Search for the cell housing the specified text and yield its (x, y) center coordinate. 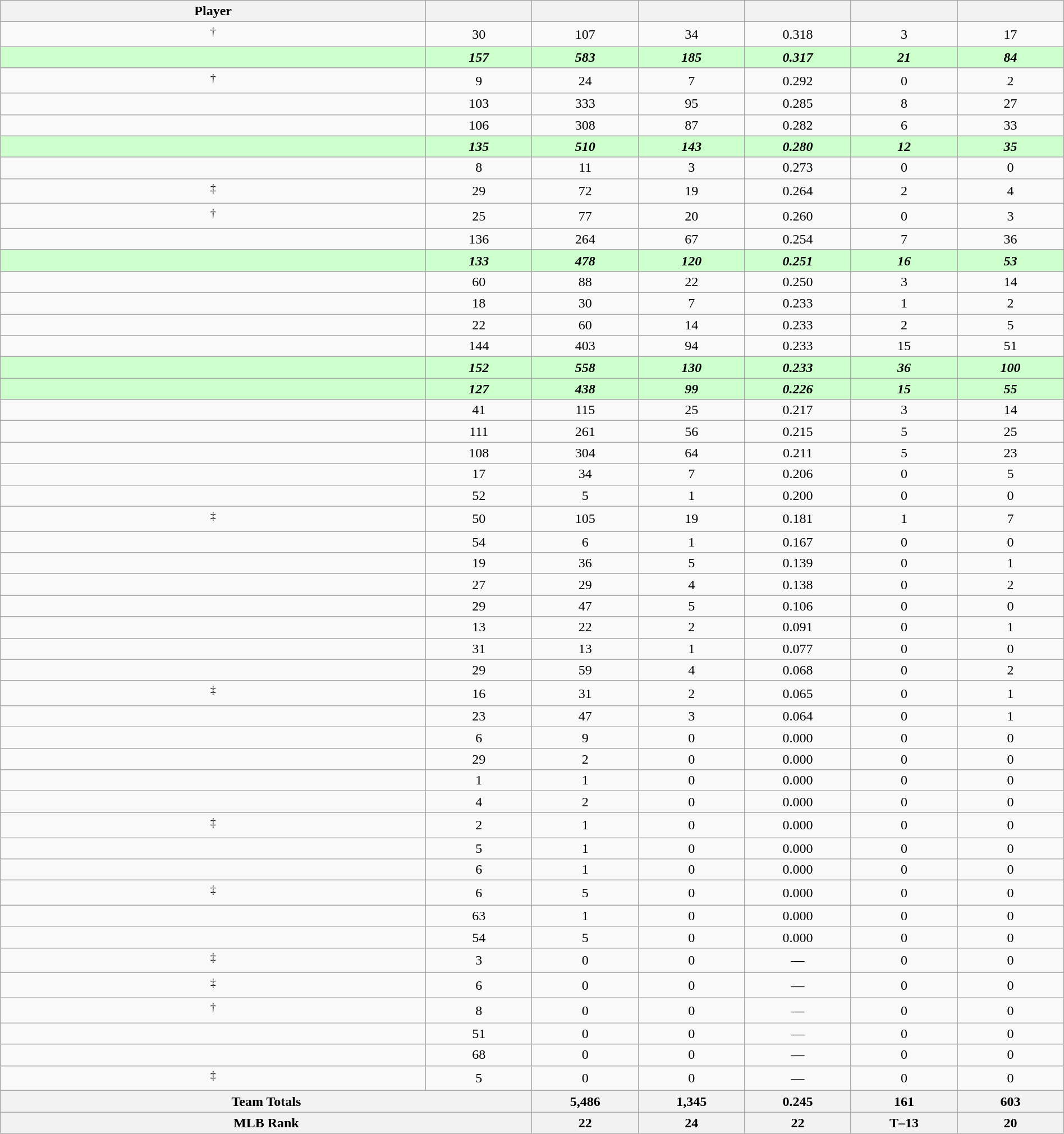
50 (479, 518)
67 (691, 239)
157 (479, 57)
5,486 (585, 1101)
68 (479, 1055)
0.077 (798, 649)
0.215 (798, 431)
77 (585, 217)
111 (479, 431)
304 (585, 453)
333 (585, 104)
0.139 (798, 563)
0.260 (798, 217)
0.282 (798, 125)
583 (585, 57)
0.211 (798, 453)
0.245 (798, 1101)
185 (691, 57)
0.167 (798, 542)
0.273 (798, 168)
33 (1010, 125)
0.091 (798, 627)
0.106 (798, 606)
0.068 (798, 670)
0.206 (798, 474)
87 (691, 125)
603 (1010, 1101)
84 (1010, 57)
18 (479, 304)
143 (691, 146)
510 (585, 146)
127 (479, 389)
59 (585, 670)
108 (479, 453)
T–13 (904, 1123)
11 (585, 168)
41 (479, 410)
0.250 (798, 282)
52 (479, 495)
308 (585, 125)
Team Totals (266, 1101)
12 (904, 146)
35 (1010, 146)
0.280 (798, 146)
0.318 (798, 35)
0.285 (798, 104)
403 (585, 346)
120 (691, 260)
0.138 (798, 585)
107 (585, 35)
88 (585, 282)
55 (1010, 389)
133 (479, 260)
0.251 (798, 260)
53 (1010, 260)
558 (585, 368)
135 (479, 146)
21 (904, 57)
103 (479, 104)
105 (585, 518)
0.317 (798, 57)
261 (585, 431)
115 (585, 410)
130 (691, 368)
0.065 (798, 694)
144 (479, 346)
1,345 (691, 1101)
0.254 (798, 239)
0.292 (798, 81)
95 (691, 104)
0.226 (798, 389)
MLB Rank (266, 1123)
478 (585, 260)
63 (479, 916)
106 (479, 125)
72 (585, 191)
438 (585, 389)
56 (691, 431)
0.264 (798, 191)
161 (904, 1101)
Player (213, 11)
100 (1010, 368)
0.064 (798, 717)
0.200 (798, 495)
152 (479, 368)
0.181 (798, 518)
0.217 (798, 410)
99 (691, 389)
136 (479, 239)
264 (585, 239)
64 (691, 453)
94 (691, 346)
